Return [x, y] of the center of cell containing provided text 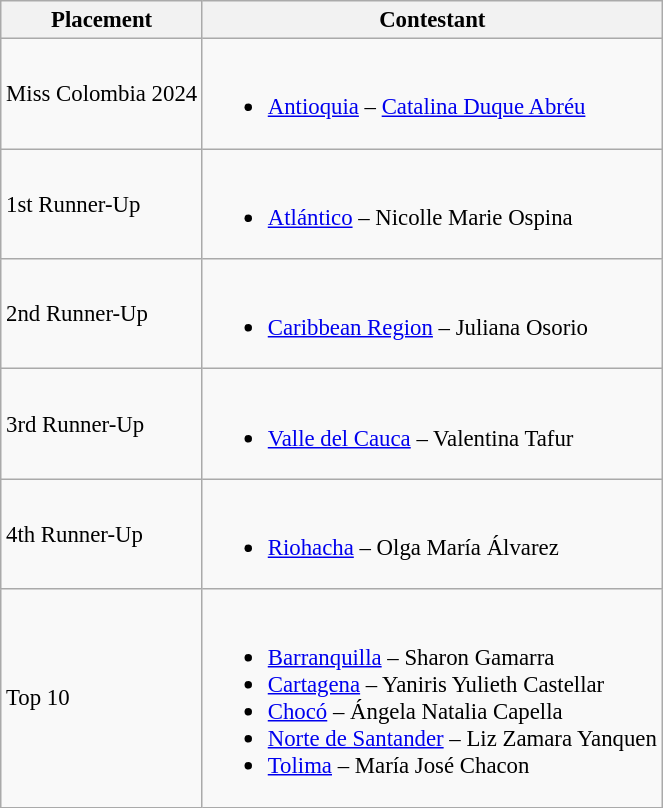
Caribbean Region – Juliana Osorio [432, 314]
Riohacha – Olga María Álvarez [432, 534]
2nd Runner-Up [102, 314]
Contestant [432, 20]
Atlántico – Nicolle Marie Ospina [432, 204]
3rd Runner-Up [102, 424]
4th Runner-Up [102, 534]
Placement [102, 20]
Antioquia – Catalina Duque Abréu [432, 94]
Miss Colombia 2024 [102, 94]
Valle del Cauca – Valentina Tafur [432, 424]
Top 10 [102, 698]
1st Runner-Up [102, 204]
